Pinpoint the cell where the given text exists, returning its (X, Y) midpoint coordinate. 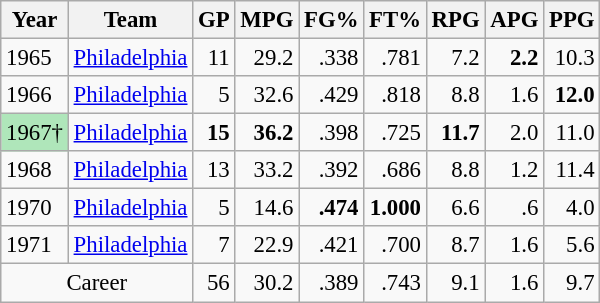
FG% (332, 20)
36.2 (267, 133)
11.4 (572, 170)
29.2 (267, 58)
10.3 (572, 58)
.392 (332, 170)
1971 (35, 245)
2.0 (514, 133)
.743 (396, 283)
1967† (35, 133)
9.1 (456, 283)
Team (130, 20)
9.7 (572, 283)
5.6 (572, 245)
8.7 (456, 245)
.781 (396, 58)
11 (214, 58)
Year (35, 20)
33.2 (267, 170)
.429 (332, 95)
6.6 (456, 208)
.398 (332, 133)
1968 (35, 170)
32.6 (267, 95)
RPG (456, 20)
22.9 (267, 245)
1966 (35, 95)
7 (214, 245)
7.2 (456, 58)
MPG (267, 20)
.686 (396, 170)
2.2 (514, 58)
1965 (35, 58)
.474 (332, 208)
GP (214, 20)
FT% (396, 20)
PPG (572, 20)
.6 (514, 208)
1.000 (396, 208)
.700 (396, 245)
15 (214, 133)
1.2 (514, 170)
.389 (332, 283)
1970 (35, 208)
11.0 (572, 133)
.338 (332, 58)
12.0 (572, 95)
.725 (396, 133)
4.0 (572, 208)
14.6 (267, 208)
APG (514, 20)
11.7 (456, 133)
.421 (332, 245)
.818 (396, 95)
30.2 (267, 283)
56 (214, 283)
13 (214, 170)
Career (97, 283)
